Output the (x, y) coordinate of the center of the cell containing the given text.  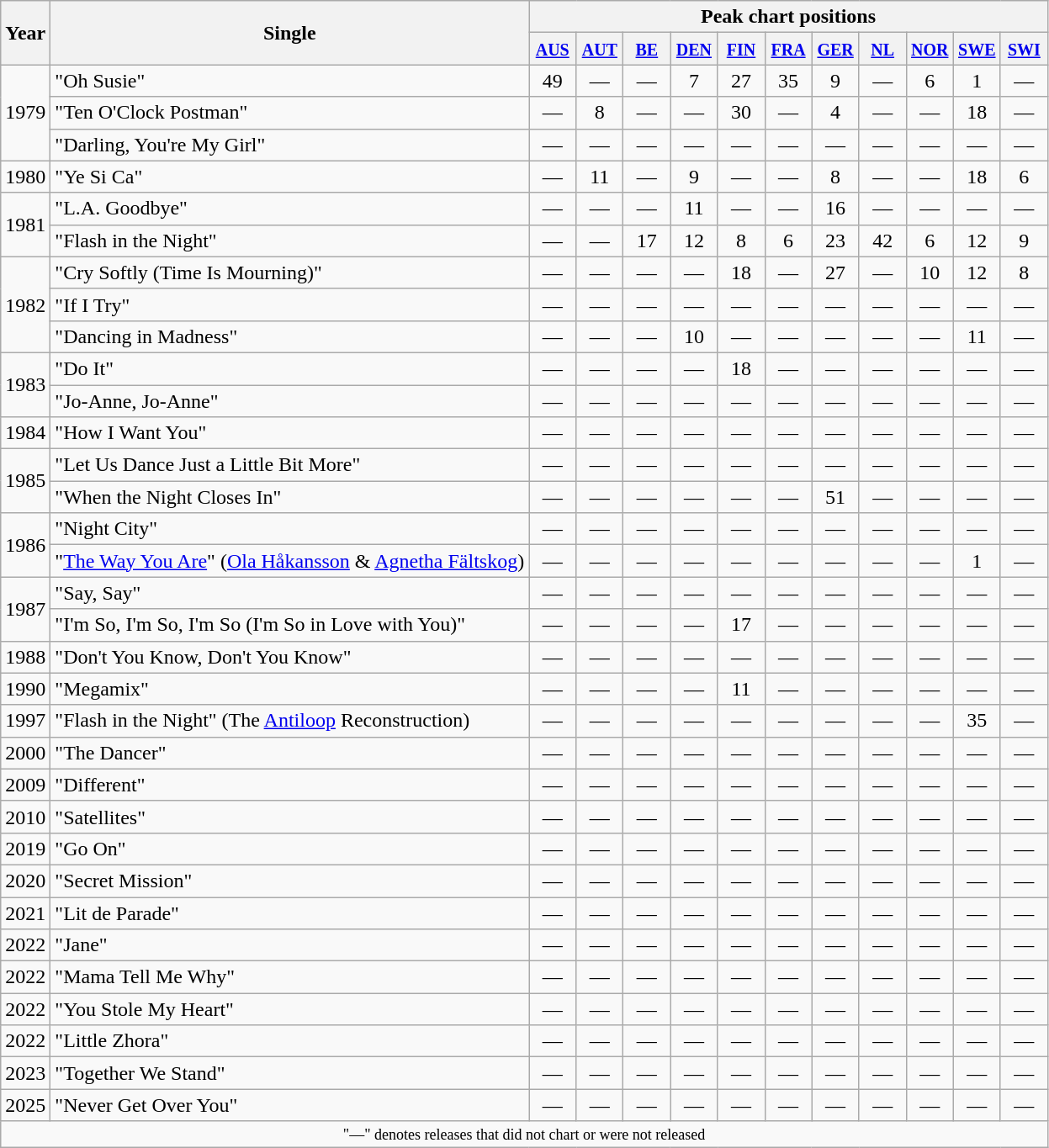
16 (835, 209)
"Little Zhora" (289, 1041)
"When the Night Closes In" (289, 497)
DEN (694, 49)
49 (553, 81)
"L.A. Goodbye" (289, 209)
7 (694, 81)
"Ten O'Clock Postman" (289, 113)
"Go On" (289, 849)
1979 (25, 113)
"Never Get Over You" (289, 1105)
"Megamix" (289, 689)
"Mama Tell Me Why" (289, 977)
"Different" (289, 785)
"You Stole My Heart" (289, 1009)
2000 (25, 753)
1982 (25, 304)
1990 (25, 689)
SWI (1024, 49)
"Flash in the Night" (289, 241)
FIN (741, 49)
1986 (25, 545)
30 (741, 113)
NL (882, 49)
1984 (25, 433)
51 (835, 497)
"The Way You Are" (Ola Håkansson & Agnetha Fältskog) (289, 561)
"Together We Stand" (289, 1073)
AUS (553, 49)
2025 (25, 1105)
"Do It" (289, 368)
"Ye Si Ca" (289, 177)
"Jo-Anne, Jo-Anne" (289, 401)
"Lit de Parade" (289, 913)
Year (25, 33)
"Flash in the Night" (The Antiloop Reconstruction) (289, 721)
"Say, Say" (289, 593)
"I'm So, I'm So, I'm So (I'm So in Love with You)" (289, 625)
1987 (25, 609)
"Night City" (289, 529)
"Let Us Dance Just a Little Bit More" (289, 465)
"Don't You Know, Don't You Know" (289, 657)
BE (647, 49)
1981 (25, 225)
1997 (25, 721)
"The Dancer" (289, 753)
"Dancing in Madness" (289, 336)
2019 (25, 849)
"Oh Susie" (289, 81)
"Secret Mission" (289, 881)
NOR (930, 49)
4 (835, 113)
GER (835, 49)
AUT (600, 49)
SWE (977, 49)
Single (289, 33)
Peak chart positions (789, 17)
2010 (25, 817)
1985 (25, 481)
"Darling, You're My Girl" (289, 145)
2023 (25, 1073)
"—" denotes releases that did not chart or were not released (525, 1134)
1983 (25, 384)
1988 (25, 657)
23 (835, 241)
"Cry Softly (Time Is Mourning)" (289, 272)
"Satellites" (289, 817)
2020 (25, 881)
FRA (788, 49)
"How I Want You" (289, 433)
"If I Try" (289, 304)
1980 (25, 177)
2021 (25, 913)
2009 (25, 785)
42 (882, 241)
"Jane" (289, 945)
